Determine the (X, Y) coordinate at the center of the cell enclosing the given text.  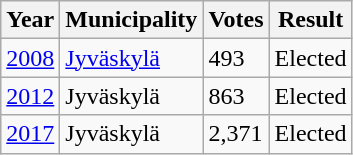
Municipality (132, 20)
493 (236, 58)
Year (30, 20)
2012 (30, 96)
863 (236, 96)
Votes (236, 20)
Result (310, 20)
2,371 (236, 134)
2017 (30, 134)
2008 (30, 58)
